Locate the cell with the specified text and output its [X, Y] center coordinate. 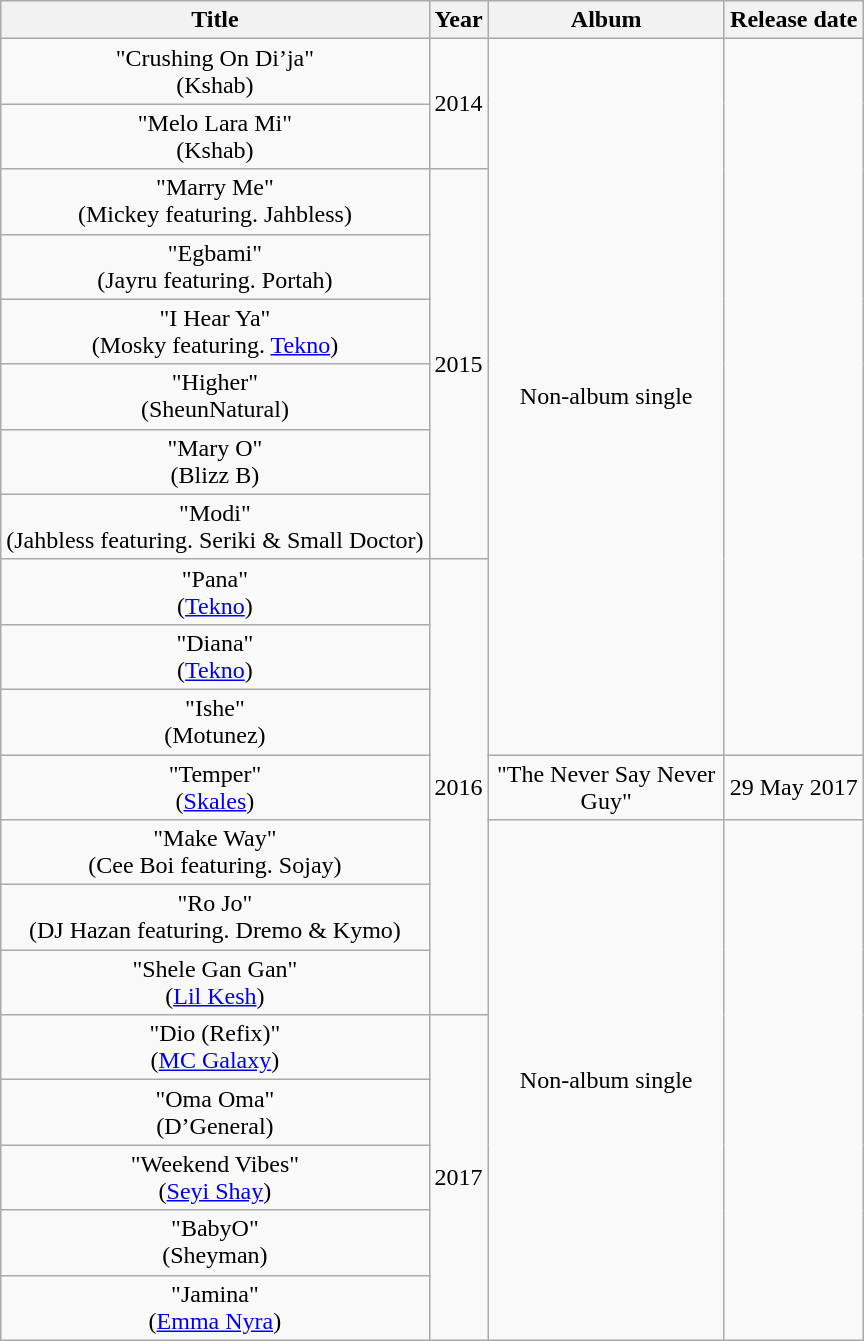
"Egbami" (Jayru featuring. Portah) [215, 266]
2015 [458, 364]
"Melo Lara Mi" (Kshab) [215, 136]
Year [458, 20]
"Diana" (Tekno) [215, 656]
"Dio (Refix)" (MC Galaxy) [215, 1048]
"Oma Oma" (D’General) [215, 1112]
"Jamina" (Emma Nyra) [215, 1308]
"Crushing On Di’ja" (Kshab) [215, 72]
Release date [794, 20]
"Temper" (Skales) [215, 786]
"Higher" (SheunNatural) [215, 396]
"I Hear Ya" (Mosky featuring. Tekno) [215, 332]
"Make Way" (Cee Boi featuring. Sojay) [215, 852]
2017 [458, 1178]
"Marry Me" (Mickey featuring. Jahbless) [215, 202]
"Pana" (Tekno) [215, 592]
"BabyO" (Sheyman) [215, 1242]
29 May 2017 [794, 786]
"Ishe" (Motunez) [215, 722]
2016 [458, 786]
"The Never Say Never Guy" [606, 786]
"Modi" (Jahbless featuring. Seriki & Small Doctor) [215, 526]
"Weekend Vibes" (Seyi Shay) [215, 1178]
"Shele Gan Gan" (Lil Kesh) [215, 982]
Album [606, 20]
"Mary O" (Blizz B) [215, 462]
Title [215, 20]
2014 [458, 104]
"Ro Jo" (DJ Hazan featuring. Dremo & Kymo) [215, 918]
